Provide the (X, Y) coordinate of the cell's center where the given text is located.  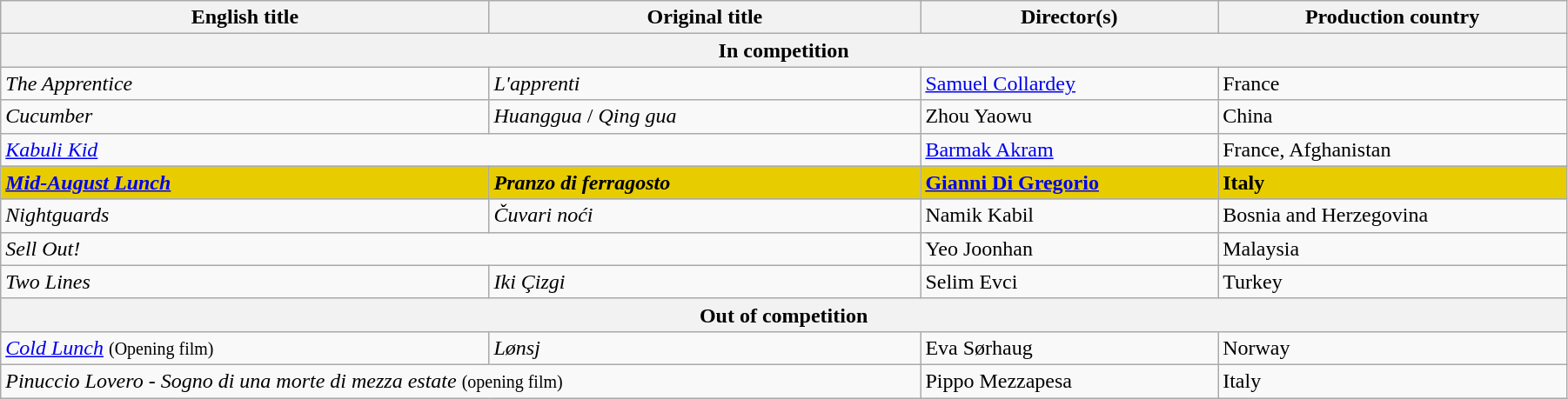
Čuvari noći (705, 216)
Selim Evci (1069, 282)
In competition (784, 50)
Namik Kabil (1069, 216)
Original title (705, 17)
Malaysia (1392, 249)
France, Afghanistan (1392, 150)
Nightguards (245, 216)
Production country (1392, 17)
Kabuli Kid (461, 150)
Norway (1392, 348)
Bosnia and Herzegovina (1392, 216)
Pippo Mezzapesa (1069, 381)
Barmak Akram (1069, 150)
Eva Sørhaug (1069, 348)
Sell Out! (461, 249)
L'apprenti (705, 83)
Cold Lunch (Opening film) (245, 348)
Gianni Di Gregorio (1069, 183)
Lønsj (705, 348)
Yeo Joonhan (1069, 249)
Huanggua / Qing gua (705, 116)
Samuel Collardey (1069, 83)
The Apprentice (245, 83)
Mid-August Lunch (245, 183)
Zhou Yaowu (1069, 116)
Turkey (1392, 282)
Out of competition (784, 315)
Pranzo di ferragosto (705, 183)
Director(s) (1069, 17)
France (1392, 83)
Pinuccio Lovero - Sogno di una morte di mezza estate (opening film) (461, 381)
Iki Çizgi (705, 282)
Two Lines (245, 282)
China (1392, 116)
Cucumber (245, 116)
English title (245, 17)
